Extract the [X, Y] coordinate from the center of the cell holding the provided text.  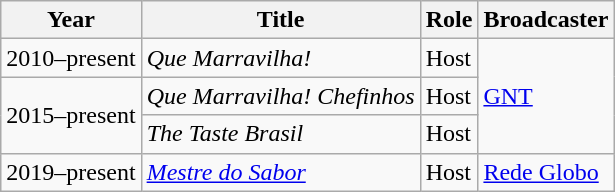
2019–present [71, 172]
2010–present [71, 58]
The Taste Brasil [280, 134]
Broadcaster [546, 20]
GNT [546, 96]
Year [71, 20]
Que Marravilha! [280, 58]
Title [280, 20]
Que Marravilha! Chefinhos [280, 96]
Mestre do Sabor [280, 172]
Role [449, 20]
2015–present [71, 115]
Rede Globo [546, 172]
